For the text-containing cell, return its midpoint in (x, y) coordinate format. 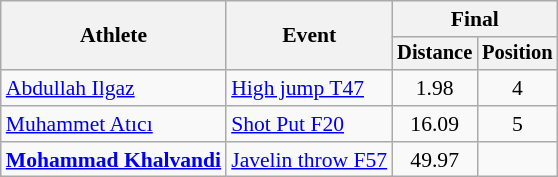
Shot Put F20 (309, 124)
4 (517, 88)
High jump T47 (309, 88)
Final (474, 19)
Distance (434, 54)
16.09 (434, 124)
Position (517, 54)
Abdullah Ilgaz (114, 88)
Muhammet Atıcı (114, 124)
5 (517, 124)
1.98 (434, 88)
Athlete (114, 36)
Event (309, 36)
